Detect which cell encompasses the target text, then output its (X, Y) center coordinate. 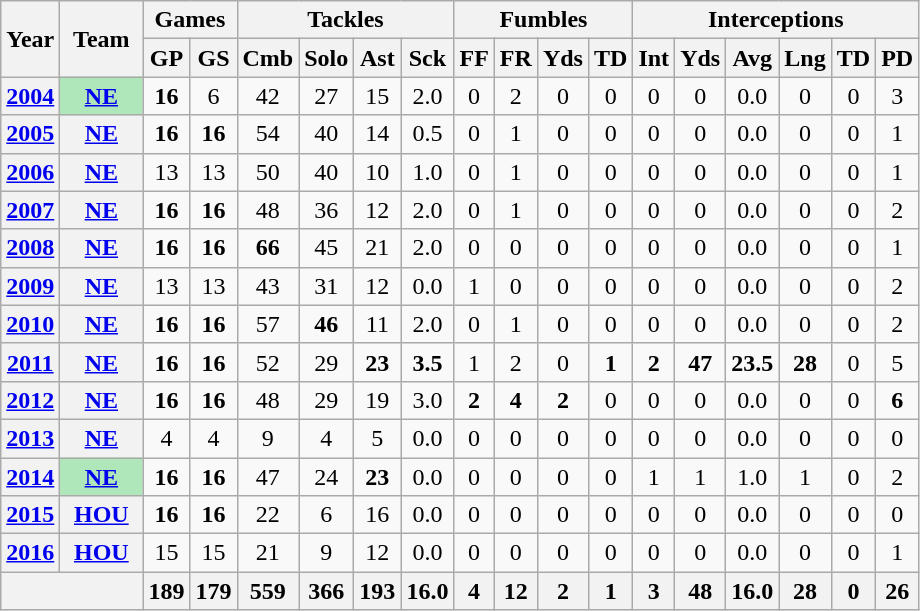
14 (378, 134)
Interceptions (776, 20)
23.5 (752, 362)
11 (378, 324)
189 (166, 591)
66 (268, 248)
0.5 (428, 134)
Lng (805, 58)
3.0 (428, 400)
Int (654, 58)
24 (326, 477)
57 (268, 324)
22 (268, 515)
Team (102, 39)
50 (268, 172)
2007 (30, 210)
Games (190, 20)
FF (474, 58)
2011 (30, 362)
54 (268, 134)
36 (326, 210)
2008 (30, 248)
2016 (30, 553)
2014 (30, 477)
45 (326, 248)
2013 (30, 438)
FR (516, 58)
PD (898, 58)
559 (268, 591)
2009 (30, 286)
42 (268, 96)
52 (268, 362)
Year (30, 39)
366 (326, 591)
179 (214, 591)
19 (378, 400)
Ast (378, 58)
Solo (326, 58)
43 (268, 286)
10 (378, 172)
Avg (752, 58)
2006 (30, 172)
27 (326, 96)
Tackles (346, 20)
31 (326, 286)
46 (326, 324)
Sck (428, 58)
3.5 (428, 362)
2015 (30, 515)
2010 (30, 324)
GS (214, 58)
2004 (30, 96)
2012 (30, 400)
26 (898, 591)
Cmb (268, 58)
GP (166, 58)
2005 (30, 134)
Fumbles (544, 20)
193 (378, 591)
